Determine the [x, y] coordinate at the center of the cell enclosing the given text.  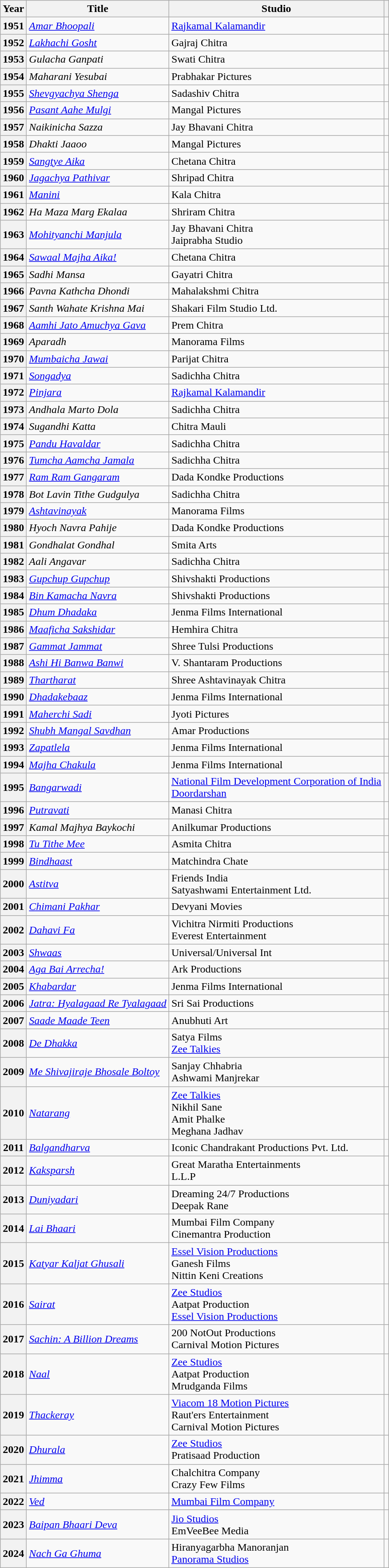
Aparadh [98, 342]
Ram Ram Gangaram [98, 477]
2011 [13, 1148]
Mahalakshmi Chitra [276, 291]
2009 [13, 1072]
Amar Productions [276, 730]
Anubhuti Art [276, 1020]
Sawaal Majha Aika! [98, 258]
Sugandhi Katta [98, 426]
Pasant Aahe Mulgi [98, 110]
Mumbai Film Company [276, 1501]
Hiranyagarbha Manoranjan Panorama Studios [276, 1553]
Manini [98, 195]
1953 [13, 60]
1963 [13, 234]
Hyoch Navra Pahije [98, 528]
2023 [13, 1524]
1984 [13, 595]
Shakari Film Studio Ltd. [276, 308]
Shubh Mangal Savdhan [98, 730]
1994 [13, 764]
Lakhachi Gosht [98, 43]
2000 [13, 884]
De Dhakka [98, 1043]
Parijat Chitra [276, 359]
Mohityanchi Manjula [98, 234]
1995 [13, 788]
2001 [13, 907]
Manasi Chitra [276, 810]
2005 [13, 986]
Title [98, 9]
1987 [13, 646]
Gayatri Chitra [276, 274]
Tu Tithe Mee [98, 844]
1991 [13, 714]
1972 [13, 393]
Zee StudiosAatpat ProductionMrudganda Films [276, 1374]
2016 [13, 1304]
Lai Bhaari [98, 1228]
2014 [13, 1228]
Tumcha Aamcha Jamala [98, 460]
Essel Vision ProductionsGanesh FilmsNittin Keni Creations [276, 1263]
Shevgyachya Shenga [98, 93]
1957 [13, 127]
1989 [13, 680]
Gupchup Gupchup [98, 579]
Shriram Chitra [276, 212]
Asmita Chitra [276, 844]
1968 [13, 325]
Astitva [98, 884]
Studio [276, 9]
1982 [13, 562]
Bin Kamacha Navra [98, 595]
Songadya [98, 376]
1988 [13, 663]
1969 [13, 342]
1976 [13, 460]
2021 [13, 1479]
1996 [13, 810]
Andhala Marto Dola [98, 409]
Jatra: Hyalagaad Re Tyalagaad [98, 1003]
Mumbaicha Jawai [98, 359]
Ark Productions [276, 969]
Gammat Jammat [98, 646]
1981 [13, 545]
Sadashiv Chitra [276, 93]
Natarang [98, 1113]
1952 [13, 43]
Pandu Havaldar [98, 443]
1954 [13, 76]
2006 [13, 1003]
2013 [13, 1200]
2003 [13, 953]
1967 [13, 308]
Dhadakebaaz [98, 697]
1983 [13, 579]
Bot Lavin Tithe Gudgulya [98, 494]
Year [13, 9]
Great Maratha EntertainmentsL.L.P [276, 1171]
Pinjara [98, 393]
Dhakti Jaaoo [98, 144]
2015 [13, 1263]
1978 [13, 494]
Vichitra Nirmiti ProductionsEverest Entertainment [276, 930]
1966 [13, 291]
2020 [13, 1449]
1999 [13, 861]
Maaficha Sakshidar [98, 629]
National Film Development Corporation of IndiaDoordarshan [276, 788]
Aamhi Jato Amuchya Gava [98, 325]
Anilkumar Productions [276, 827]
Gulacha Ganpati [98, 60]
2010 [13, 1113]
2022 [13, 1501]
V. Shantaram Productions [276, 663]
Majha Chakula [98, 764]
Jio StudiosEmVeeBee Media [276, 1524]
2008 [13, 1043]
Gajraj Chitra [276, 43]
1979 [13, 511]
Jay Bhavani ChitraJaiprabha Studio [276, 234]
Naikinicha Sazza [98, 127]
Dhurala [98, 1449]
Katyar Kaljat Ghusali [98, 1263]
Kaksparsh [98, 1171]
1965 [13, 274]
2012 [13, 1171]
1951 [13, 26]
Sri Sai Productions [276, 1003]
Maharani Yesubai [98, 76]
Dhum Dhadaka [98, 612]
1970 [13, 359]
Maherchi Sadi [98, 714]
Devyani Movies [276, 907]
Zee TalkiesNikhil SaneAmit PhalkeMeghana Jadhav [276, 1113]
Amar Bhoopali [98, 26]
Santh Wahate Krishna Mai [98, 308]
1961 [13, 195]
Satya FilmsZee Talkies [276, 1043]
Hemhira Chitra [276, 629]
Sadhi Mansa [98, 274]
1962 [13, 212]
Zee StudiosPratisaad Production [276, 1449]
Prem Chitra [276, 325]
Gondhalat Gondhal [98, 545]
1997 [13, 827]
1955 [13, 93]
1971 [13, 376]
1956 [13, 110]
Baipan Bhaari Deva [98, 1524]
200 NotOut ProductionsCarnival Motion Pictures [276, 1339]
Ashtavinayak [98, 511]
Prabhakar Pictures [276, 76]
2019 [13, 1415]
1992 [13, 730]
1998 [13, 844]
Chalchitra CompanyCrazy Few Films [276, 1479]
1980 [13, 528]
Me Shivajiraje Bhosale Boltoy [98, 1072]
Saade Maade Teen [98, 1020]
Shripad Chitra [276, 178]
Thackeray [98, 1415]
Pavna Kathcha Dhondi [98, 291]
Smita Arts [276, 545]
Jhimma [98, 1479]
Dreaming 24/7 ProductionsDeepak Rane [276, 1200]
Viacom 18 Motion PicturesRaut'ers EntertainmentCarnival Motion Pictures [276, 1415]
Ha Maza Marg Ekalaa [98, 212]
Bangarwadi [98, 788]
2024 [13, 1553]
Balgandharva [98, 1148]
Zapatlela [98, 747]
Ved [98, 1501]
Dahavi Fa [98, 930]
Kamal Majhya Baykochi [98, 827]
1958 [13, 144]
Bindhaast [98, 861]
Nach Ga Ghuma [98, 1553]
2018 [13, 1374]
1975 [13, 443]
Iconic Chandrakant Productions Pvt. Ltd. [276, 1148]
Aali Angavar [98, 562]
Matchindra Chate [276, 861]
Shwaas [98, 953]
Shree Ashtavinayak Chitra [276, 680]
Shree Tulsi Productions [276, 646]
Chimani Pakhar [98, 907]
2002 [13, 930]
Naal [98, 1374]
Universal/Universal Int [276, 953]
Aga Bai Arrecha! [98, 969]
1964 [13, 258]
1959 [13, 161]
Kala Chitra [276, 195]
Duniyadari [98, 1200]
Sangtye Aika [98, 161]
2017 [13, 1339]
1990 [13, 697]
1977 [13, 477]
Mumbai Film CompanyCinemantra Production [276, 1228]
2007 [13, 1020]
1973 [13, 409]
Ashi Hi Banwa Banwi [98, 663]
Jay Bhavani Chitra [276, 127]
1986 [13, 629]
1960 [13, 178]
2004 [13, 969]
Chitra Mauli [276, 426]
Khabardar [98, 986]
Jagachya Pathivar [98, 178]
Swati Chitra [276, 60]
1974 [13, 426]
Zee StudiosAatpat ProductionEssel Vision Productions [276, 1304]
Thartharat [98, 680]
Sairat [98, 1304]
1993 [13, 747]
Sanjay ChhabriaAshwami Manjrekar [276, 1072]
1985 [13, 612]
Friends IndiaSatyashwami Entertainment Ltd. [276, 884]
Sachin: A Billion Dreams [98, 1339]
Jyoti Pictures [276, 714]
Putravati [98, 810]
